Detect which cell encompasses the target text, then output its [x, y] center coordinate. 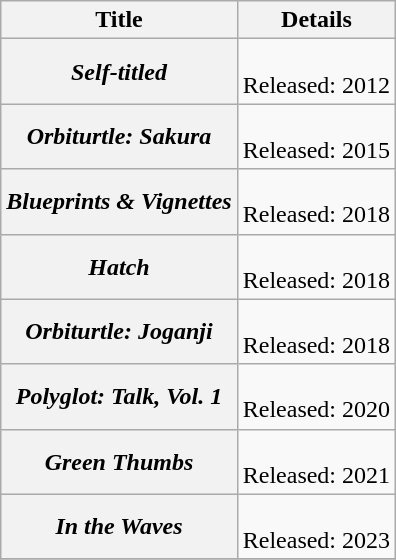
Released: 2021 [316, 462]
Self-titled [119, 72]
Orbiturtle: Joganji [119, 332]
Green Thumbs [119, 462]
Orbiturtle: Sakura [119, 136]
Released: 2020 [316, 396]
Title [119, 20]
In the Waves [119, 526]
Released: 2023 [316, 526]
Blueprints & Vignettes [119, 202]
Released: 2015 [316, 136]
Details [316, 20]
Released: 2012 [316, 72]
Polyglot: Talk, Vol. 1 [119, 396]
Hatch [119, 266]
